Detect which cell encompasses the target text, then output its [x, y] center coordinate. 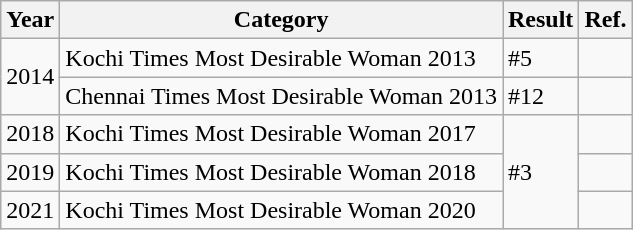
Kochi Times Most Desirable Woman 2017 [282, 134]
#12 [540, 96]
2018 [30, 134]
Year [30, 20]
Kochi Times Most Desirable Woman 2013 [282, 58]
#5 [540, 58]
2021 [30, 210]
Result [540, 20]
Chennai Times Most Desirable Woman 2013 [282, 96]
2019 [30, 172]
Kochi Times Most Desirable Woman 2018 [282, 172]
Category [282, 20]
Ref. [606, 20]
#3 [540, 172]
Kochi Times Most Desirable Woman 2020 [282, 210]
2014 [30, 77]
